Determine the [x, y] coordinate at the center of the cell enclosing the given text.  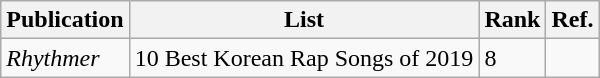
Publication [65, 20]
Rank [512, 20]
List [304, 20]
Ref. [572, 20]
Rhythmer [65, 58]
8 [512, 58]
10 Best Korean Rap Songs of 2019 [304, 58]
